Output the [x, y] coordinate of the center of the cell containing the given text.  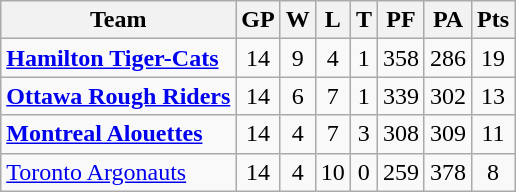
L [332, 20]
Pts [494, 20]
Toronto Argonauts [118, 172]
Team [118, 20]
19 [494, 58]
8 [494, 172]
339 [400, 96]
0 [364, 172]
10 [332, 172]
378 [448, 172]
3 [364, 134]
9 [298, 58]
Ottawa Rough Riders [118, 96]
308 [400, 134]
PA [448, 20]
11 [494, 134]
T [364, 20]
W [298, 20]
GP [258, 20]
PF [400, 20]
302 [448, 96]
259 [400, 172]
Montreal Alouettes [118, 134]
309 [448, 134]
Hamilton Tiger-Cats [118, 58]
13 [494, 96]
286 [448, 58]
358 [400, 58]
6 [298, 96]
